Return the [x, y] coordinate for the center point of the cell that contains the specified text.  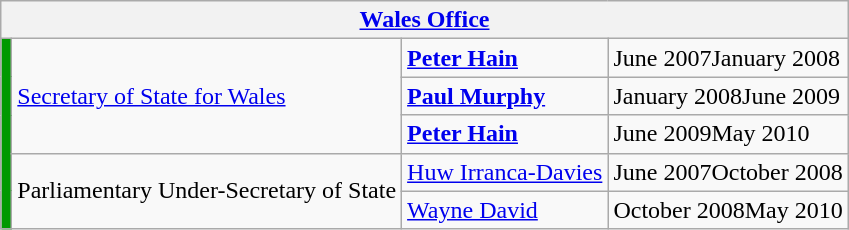
Paul Murphy [505, 96]
Parliamentary Under-Secretary of State [207, 191]
June 2009May 2010 [728, 134]
October 2008May 2010 [728, 210]
Wayne David [505, 210]
June 2007October 2008 [728, 172]
Wales Office [424, 20]
January 2008June 2009 [728, 96]
June 2007January 2008 [728, 58]
Huw Irranca-Davies [505, 172]
Secretary of State for Wales [207, 96]
